Search for the cell housing the specified text and yield its (x, y) center coordinate. 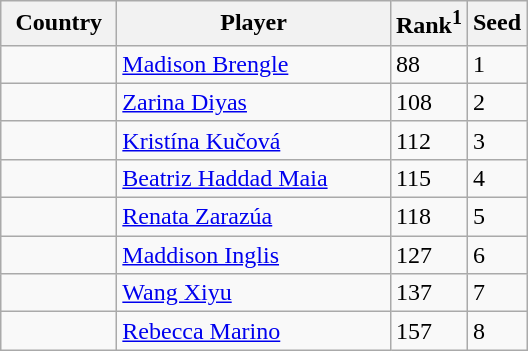
115 (428, 178)
Seed (496, 24)
3 (496, 140)
4 (496, 178)
8 (496, 331)
Player (254, 24)
88 (428, 64)
Beatriz Haddad Maia (254, 178)
1 (496, 64)
Renata Zarazúa (254, 217)
127 (428, 255)
Wang Xiyu (254, 293)
6 (496, 255)
Zarina Diyas (254, 102)
157 (428, 331)
118 (428, 217)
Rank1 (428, 24)
137 (428, 293)
5 (496, 217)
Maddison Inglis (254, 255)
Madison Brengle (254, 64)
112 (428, 140)
2 (496, 102)
Rebecca Marino (254, 331)
Country (59, 24)
108 (428, 102)
Kristína Kučová (254, 140)
7 (496, 293)
